Capture the cell that displays the provided text and extract its [x, y] central coordinate. 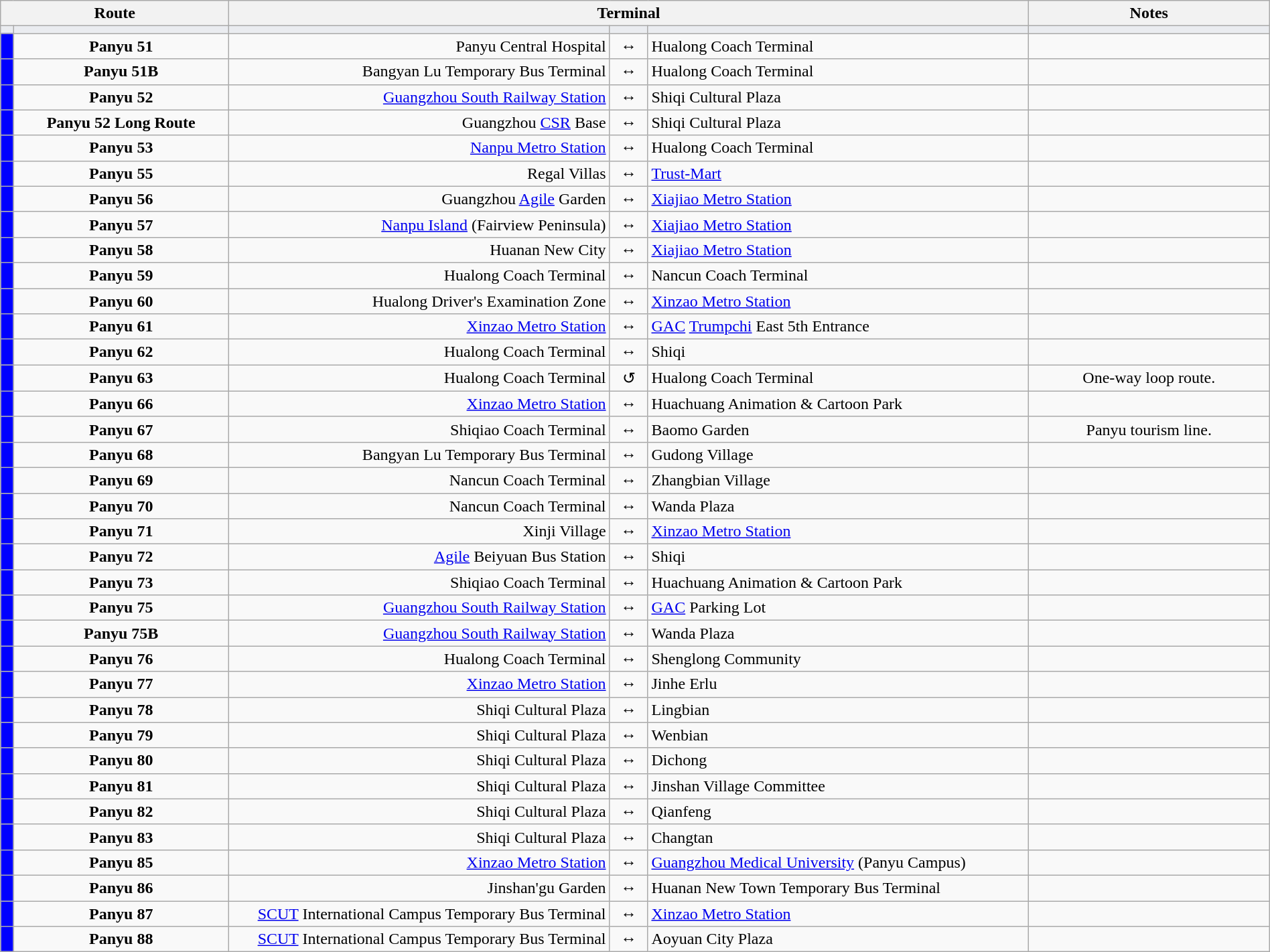
Guangzhou CSR Base [419, 123]
Panyu 68 [121, 455]
Panyu 71 [121, 532]
Panyu Central Hospital [419, 46]
Panyu 51 [121, 46]
Panyu 87 [121, 914]
Regal Villas [419, 173]
Dichong [838, 761]
Changtan [838, 837]
Panyu 52 [121, 97]
Panyu 62 [121, 352]
Panyu 52 Long Route [121, 123]
One-way loop route. [1149, 378]
Panyu 58 [121, 250]
Huanan New City [419, 250]
Jinshan Village Committee [838, 786]
Panyu 79 [121, 735]
Panyu 77 [121, 684]
Panyu 61 [121, 327]
Panyu 82 [121, 811]
Panyu 66 [121, 404]
Panyu 81 [121, 786]
Xinji Village [419, 532]
Panyu 80 [121, 761]
Guangzhou Agile Garden [419, 199]
Shenglong Community [838, 659]
Panyu 57 [121, 224]
Panyu 75B [121, 633]
Zhangbian Village [838, 480]
Nanpu Island (Fairview Peninsula) [419, 224]
Trust-Mart [838, 173]
↺ [628, 378]
Panyu 56 [121, 199]
Panyu 78 [121, 710]
Huanan New Town Temporary Bus Terminal [838, 888]
Route [115, 13]
Panyu 51B [121, 72]
Panyu 75 [121, 608]
Panyu 67 [121, 429]
Terminal [629, 13]
Agile Beiyuan Bus Station [419, 557]
Panyu 86 [121, 888]
Panyu tourism line. [1149, 429]
Baomo Garden [838, 429]
Lingbian [838, 710]
Panyu 73 [121, 582]
Panyu 60 [121, 301]
Panyu 72 [121, 557]
Wenbian [838, 735]
Panyu 76 [121, 659]
Gudong Village [838, 455]
Panyu 69 [121, 480]
Panyu 63 [121, 378]
Panyu 83 [121, 837]
Panyu 88 [121, 939]
Jinshan'gu Garden [419, 888]
Aoyuan City Plaza [838, 939]
Panyu 85 [121, 862]
Qianfeng [838, 811]
Hualong Driver's Examination Zone [419, 301]
Guangzhou Medical University (Panyu Campus) [838, 862]
GAC Trumpchi East 5th Entrance [838, 327]
Jinhe Erlu [838, 684]
Nanpu Metro Station [419, 148]
Panyu 59 [121, 275]
GAC Parking Lot [838, 608]
Notes [1149, 13]
Panyu 55 [121, 173]
Panyu 70 [121, 505]
Panyu 53 [121, 148]
